Detect which cell encompasses the target text, then output its [X, Y] center coordinate. 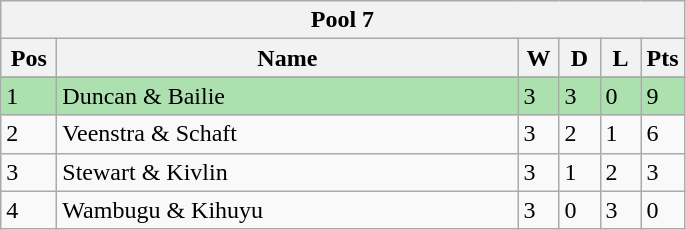
9 [662, 96]
Veenstra & Schaft [288, 134]
Duncan & Bailie [288, 96]
Name [288, 58]
D [580, 58]
6 [662, 134]
Pts [662, 58]
4 [29, 210]
Stewart & Kivlin [288, 172]
Wambugu & Kihuyu [288, 210]
Pool 7 [342, 20]
L [620, 58]
W [538, 58]
Pos [29, 58]
